Search for the cell housing the specified text and yield its (X, Y) center coordinate. 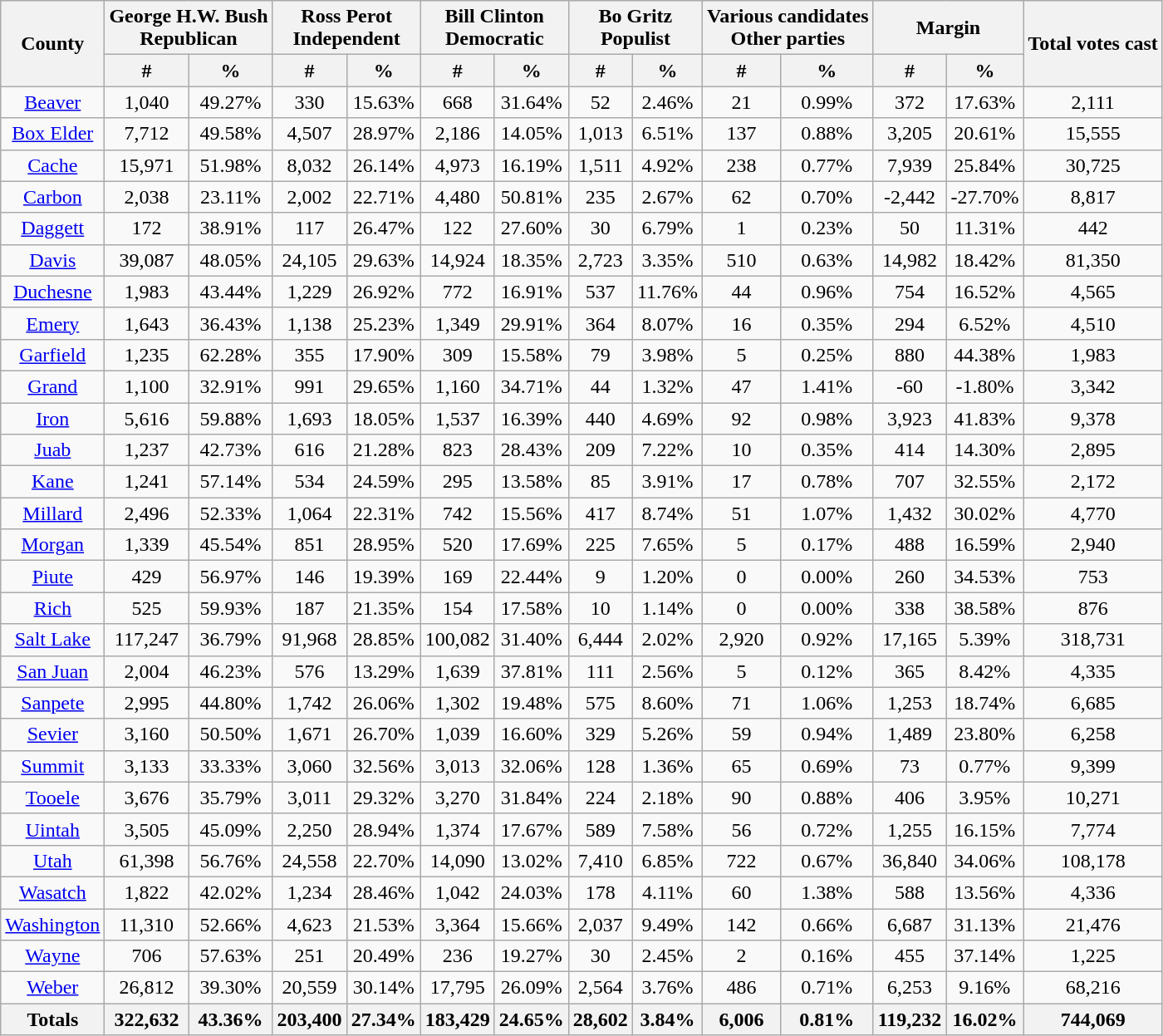
85 (600, 482)
11,310 (146, 925)
24.65% (532, 1019)
Wasatch (53, 892)
Various candidatesOther parties (788, 28)
0.96% (827, 292)
35.79% (231, 798)
73 (910, 766)
20.49% (384, 956)
28.94% (384, 829)
2,111 (1093, 102)
22.44% (532, 577)
56.76% (231, 861)
25.84% (985, 165)
Tooele (53, 798)
-2,442 (910, 197)
27.60% (532, 228)
1,100 (146, 386)
16.60% (532, 734)
30.14% (384, 988)
0.17% (827, 545)
488 (910, 545)
1,511 (600, 165)
15,971 (146, 165)
440 (600, 418)
15.66% (532, 925)
9 (600, 577)
38.58% (985, 608)
6.79% (667, 228)
1 (742, 228)
1,039 (457, 734)
0.23% (827, 228)
Washington (53, 925)
2,995 (146, 703)
17.63% (985, 102)
2,496 (146, 513)
338 (910, 608)
Beaver (53, 102)
24.03% (532, 892)
28.97% (384, 134)
1.41% (827, 386)
178 (600, 892)
18.05% (384, 418)
16.19% (532, 165)
38.91% (231, 228)
17.69% (532, 545)
2,004 (146, 671)
8.60% (667, 703)
6.85% (667, 861)
520 (457, 545)
1,374 (457, 829)
30,725 (1093, 165)
Salt Lake (53, 640)
2 (742, 956)
486 (742, 988)
225 (600, 545)
991 (309, 386)
32.55% (985, 482)
32.91% (231, 386)
417 (600, 513)
49.58% (231, 134)
238 (742, 165)
3,270 (457, 798)
16.39% (532, 418)
Totals (53, 1019)
108,178 (1093, 861)
14,982 (910, 260)
31.13% (985, 925)
52 (600, 102)
29.65% (384, 386)
29.91% (532, 323)
1,339 (146, 545)
1,302 (457, 703)
28.43% (532, 450)
295 (457, 482)
Weber (53, 988)
1,432 (910, 513)
13.58% (532, 482)
1,253 (910, 703)
754 (910, 292)
1,693 (309, 418)
1,255 (910, 829)
7,774 (1093, 829)
14,090 (457, 861)
45.09% (231, 829)
57.14% (231, 482)
5.26% (667, 734)
7.58% (667, 829)
1.14% (667, 608)
50.81% (532, 197)
1,234 (309, 892)
851 (309, 545)
2,038 (146, 197)
29.32% (384, 798)
3,923 (910, 418)
81,350 (1093, 260)
0.70% (827, 197)
24,558 (309, 861)
Duchesne (53, 292)
26.06% (384, 703)
52.33% (231, 513)
414 (910, 450)
Carbon (53, 197)
44.38% (985, 355)
330 (309, 102)
4,336 (1093, 892)
16.02% (985, 1019)
668 (457, 102)
13.02% (532, 861)
4.69% (667, 418)
7,712 (146, 134)
8.74% (667, 513)
406 (910, 798)
26.09% (532, 988)
62 (742, 197)
6,253 (910, 988)
146 (309, 577)
21.35% (384, 608)
50 (910, 228)
9,378 (1093, 418)
4,480 (457, 197)
49.27% (231, 102)
Emery (53, 323)
6,685 (1093, 703)
Kane (53, 482)
355 (309, 355)
722 (742, 861)
17.58% (532, 608)
44.80% (231, 703)
318,731 (1093, 640)
41.83% (985, 418)
235 (600, 197)
2,037 (600, 925)
4,973 (457, 165)
1,822 (146, 892)
1,138 (309, 323)
16.15% (985, 829)
15.63% (384, 102)
43.36% (231, 1019)
742 (457, 513)
6,687 (910, 925)
Iron (53, 418)
209 (600, 450)
1,643 (146, 323)
33.33% (231, 766)
42.73% (231, 450)
39.30% (231, 988)
17.67% (532, 829)
Piute (53, 577)
22.31% (384, 513)
3,342 (1093, 386)
2.56% (667, 671)
65 (742, 766)
100,082 (457, 640)
3,364 (457, 925)
4,623 (309, 925)
0.81% (827, 1019)
18.35% (532, 260)
5,616 (146, 418)
2.45% (667, 956)
5.39% (985, 640)
Bill ClintonDemocratic (494, 28)
260 (910, 577)
510 (742, 260)
0.98% (827, 418)
28.95% (384, 545)
0.69% (827, 766)
3,060 (309, 766)
18.74% (985, 703)
365 (910, 671)
20.61% (985, 134)
9.49% (667, 925)
31.84% (532, 798)
17 (742, 482)
Millard (53, 513)
47 (742, 386)
588 (910, 892)
16.91% (532, 292)
26,812 (146, 988)
21,476 (1093, 925)
1,040 (146, 102)
15.56% (532, 513)
1,042 (457, 892)
34.53% (985, 577)
1,064 (309, 513)
429 (146, 577)
3,676 (146, 798)
24.59% (384, 482)
25.23% (384, 323)
111 (600, 671)
34.71% (532, 386)
Daggett (53, 228)
142 (742, 925)
294 (910, 323)
2.67% (667, 197)
876 (1093, 608)
707 (910, 482)
68,216 (1093, 988)
128 (600, 766)
3,133 (146, 766)
Morgan (53, 545)
0.94% (827, 734)
2,172 (1093, 482)
3,160 (146, 734)
309 (457, 355)
0.92% (827, 640)
616 (309, 450)
91,968 (309, 640)
8.07% (667, 323)
0.78% (827, 482)
37.81% (532, 671)
36.79% (231, 640)
0.16% (827, 956)
17,165 (910, 640)
1,639 (457, 671)
Summit (53, 766)
117,247 (146, 640)
8,032 (309, 165)
34.06% (985, 861)
4.92% (667, 165)
1,237 (146, 450)
4,565 (1093, 292)
442 (1093, 228)
6.51% (667, 134)
455 (910, 956)
2.46% (667, 102)
2,250 (309, 829)
San Juan (53, 671)
Bo GritzPopulist (635, 28)
2.18% (667, 798)
1.38% (827, 892)
1.06% (827, 703)
1,013 (600, 134)
48.05% (231, 260)
589 (600, 829)
0.71% (827, 988)
236 (457, 956)
37.14% (985, 956)
59 (742, 734)
90 (742, 798)
2.02% (667, 640)
2,895 (1093, 450)
51.98% (231, 165)
22.70% (384, 861)
26.70% (384, 734)
1,489 (910, 734)
Utah (53, 861)
32.06% (532, 766)
2,002 (309, 197)
14.05% (532, 134)
24,105 (309, 260)
2,186 (457, 134)
51 (742, 513)
Margin (949, 28)
23.11% (231, 197)
13.29% (384, 671)
31.64% (532, 102)
9.16% (985, 988)
1,742 (309, 703)
372 (910, 102)
21.28% (384, 450)
20,559 (309, 988)
187 (309, 608)
772 (457, 292)
County (53, 43)
Rich (53, 608)
322,632 (146, 1019)
3.91% (667, 482)
16.52% (985, 292)
19.48% (532, 703)
60 (742, 892)
1,671 (309, 734)
9,399 (1093, 766)
823 (457, 450)
122 (457, 228)
224 (600, 798)
-27.70% (985, 197)
7,939 (910, 165)
19.39% (384, 577)
50.50% (231, 734)
251 (309, 956)
18.42% (985, 260)
46.23% (231, 671)
2,723 (600, 260)
2,920 (742, 640)
Sanpete (53, 703)
-60 (910, 386)
534 (309, 482)
0.25% (827, 355)
4,770 (1093, 513)
57.63% (231, 956)
1.36% (667, 766)
183,429 (457, 1019)
39,087 (146, 260)
52.66% (231, 925)
706 (146, 956)
169 (457, 577)
14.30% (985, 450)
537 (600, 292)
753 (1093, 577)
14,924 (457, 260)
Garfield (53, 355)
2,564 (600, 988)
7.65% (667, 545)
Total votes cast (1093, 43)
7.22% (667, 450)
3,505 (146, 829)
4,510 (1093, 323)
6,444 (600, 640)
Juab (53, 450)
576 (309, 671)
26.14% (384, 165)
17,795 (457, 988)
3,013 (457, 766)
17.90% (384, 355)
364 (600, 323)
1,160 (457, 386)
11.31% (985, 228)
1,241 (146, 482)
154 (457, 608)
1.20% (667, 577)
32.56% (384, 766)
16 (742, 323)
6,006 (742, 1019)
7,410 (600, 861)
Grand (53, 386)
0.99% (827, 102)
172 (146, 228)
56 (742, 829)
28.85% (384, 640)
329 (600, 734)
575 (600, 703)
Box Elder (53, 134)
3,011 (309, 798)
31.40% (532, 640)
15,555 (1093, 134)
26.92% (384, 292)
28,602 (600, 1019)
36.43% (231, 323)
26.47% (384, 228)
42.02% (231, 892)
3.35% (667, 260)
0.12% (827, 671)
59.93% (231, 608)
1,349 (457, 323)
3,205 (910, 134)
744,069 (1093, 1019)
71 (742, 703)
1,537 (457, 418)
117 (309, 228)
3.95% (985, 798)
-1.80% (985, 386)
119,232 (910, 1019)
Ross PerotIndependent (346, 28)
3.76% (667, 988)
Davis (53, 260)
0.63% (827, 260)
4,335 (1093, 671)
Uintah (53, 829)
28.46% (384, 892)
6,258 (1093, 734)
79 (600, 355)
George H.W. BushRepublican (189, 28)
56.97% (231, 577)
1.32% (667, 386)
137 (742, 134)
525 (146, 608)
19.27% (532, 956)
21.53% (384, 925)
Cache (53, 165)
43.44% (231, 292)
Sevier (53, 734)
11.76% (667, 292)
880 (910, 355)
36,840 (910, 861)
13.56% (985, 892)
6.52% (985, 323)
0.67% (827, 861)
8.42% (985, 671)
2,940 (1093, 545)
22.71% (384, 197)
0.72% (827, 829)
Wayne (53, 956)
0.66% (827, 925)
16.59% (985, 545)
61,398 (146, 861)
21 (742, 102)
4.11% (667, 892)
203,400 (309, 1019)
4,507 (309, 134)
23.80% (985, 734)
1.07% (827, 513)
92 (742, 418)
45.54% (231, 545)
10,271 (1093, 798)
1,229 (309, 292)
3.84% (667, 1019)
27.34% (384, 1019)
29.63% (384, 260)
15.58% (532, 355)
30.02% (985, 513)
1,235 (146, 355)
3.98% (667, 355)
1,225 (1093, 956)
62.28% (231, 355)
8,817 (1093, 197)
59.88% (231, 418)
